Return (X, Y) of the center of cell containing provided text 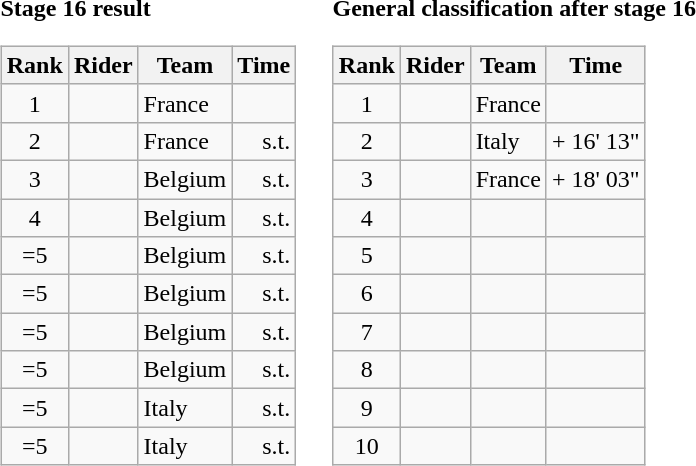
9 (366, 408)
7 (366, 332)
6 (366, 294)
5 (366, 256)
10 (366, 446)
+ 18' 03" (596, 179)
8 (366, 370)
+ 16' 13" (596, 141)
